Capture the cell that displays the provided text and extract its [X, Y] central coordinate. 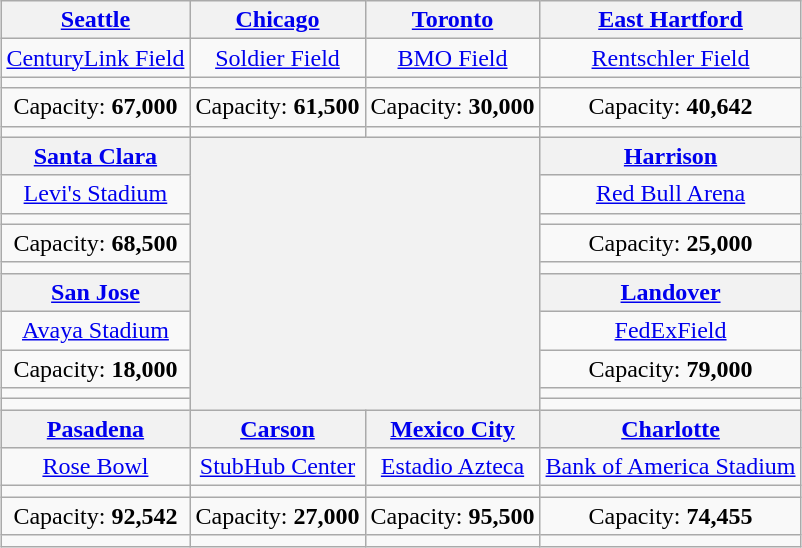
Rose Bowl [96, 467]
Capacity: 68,500 [96, 243]
East Hartford [670, 20]
Red Bull Arena [670, 194]
Landover [670, 292]
Capacity: 40,642 [670, 107]
Charlotte [670, 429]
Capacity: 95,500 [452, 516]
BMO Field [452, 58]
Toronto [452, 20]
Pasadena [96, 429]
FedExField [670, 330]
CenturyLink Field [96, 58]
Capacity: 61,500 [278, 107]
Capacity: 92,542 [96, 516]
Capacity: 74,455 [670, 516]
Seattle [96, 20]
Avaya Stadium [96, 330]
Capacity: 27,000 [278, 516]
Bank of America Stadium [670, 467]
Capacity: 30,000 [452, 107]
Capacity: 67,000 [96, 107]
Chicago [278, 20]
Santa Clara [96, 156]
Harrison [670, 156]
Carson [278, 429]
Levi's Stadium [96, 194]
San Jose [96, 292]
Estadio Azteca [452, 467]
Capacity: 25,000 [670, 243]
Mexico City [452, 429]
Capacity: 18,000 [96, 369]
Rentschler Field [670, 58]
Soldier Field [278, 58]
StubHub Center [278, 467]
Capacity: 79,000 [670, 369]
